Detect which cell encompasses the target text, then output its [x, y] center coordinate. 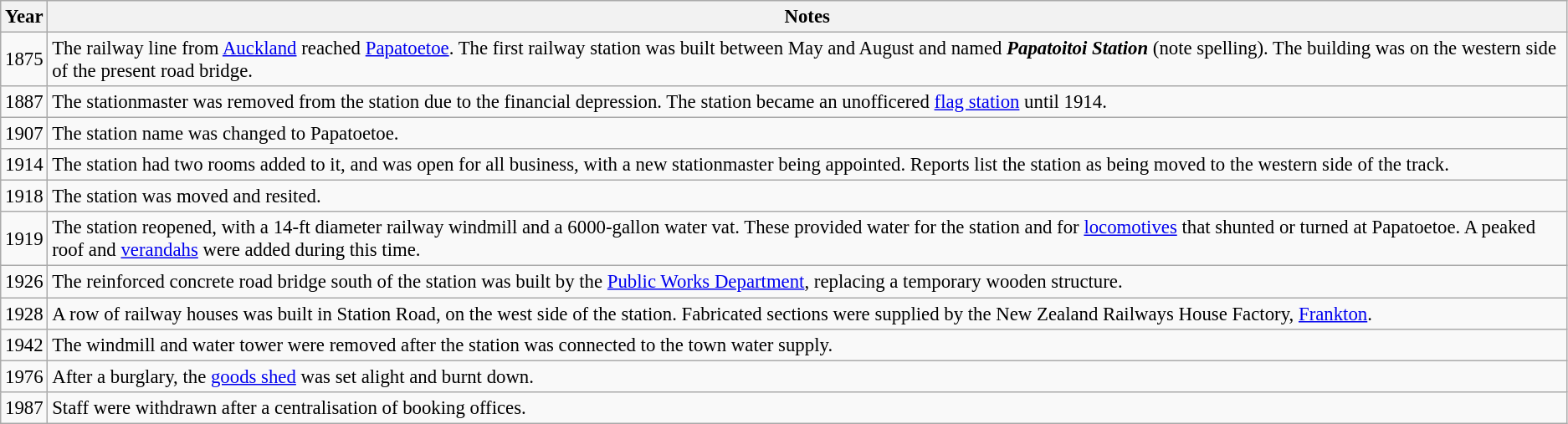
1918 [24, 197]
The station was moved and resited. [807, 197]
1926 [24, 282]
1942 [24, 345]
1919 [24, 239]
1928 [24, 314]
1976 [24, 376]
1907 [24, 134]
Notes [807, 17]
The station name was changed to Papatoetoe. [807, 134]
Year [24, 17]
Staff were withdrawn after a centralisation of booking offices. [807, 407]
1914 [24, 165]
1875 [24, 60]
The windmill and water tower were removed after the station was connected to the town water supply. [807, 345]
1987 [24, 407]
The reinforced concrete road bridge south of the station was built by the Public Works Department, replacing a temporary wooden structure. [807, 282]
After a burglary, the goods shed was set alight and burnt down. [807, 376]
1887 [24, 102]
The stationmaster was removed from the station due to the financial depression. The station became an unofficered flag station until 1914. [807, 102]
